Identify which cell holds the provided text, then report its [X, Y] central coordinate. 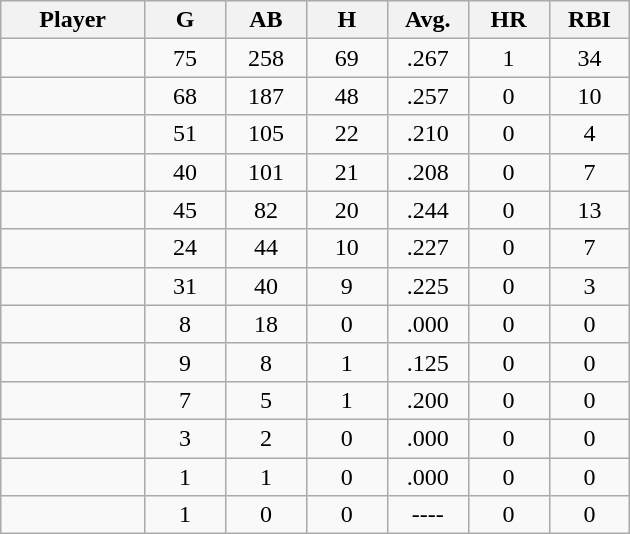
51 [186, 134]
.210 [428, 134]
H [346, 20]
4 [590, 134]
---- [428, 515]
69 [346, 58]
AB [266, 20]
44 [266, 248]
13 [590, 210]
258 [266, 58]
.208 [428, 172]
.244 [428, 210]
5 [266, 400]
20 [346, 210]
22 [346, 134]
75 [186, 58]
.227 [428, 248]
Avg. [428, 20]
34 [590, 58]
82 [266, 210]
.267 [428, 58]
21 [346, 172]
RBI [590, 20]
.257 [428, 96]
G [186, 20]
31 [186, 286]
2 [266, 438]
.125 [428, 362]
48 [346, 96]
18 [266, 324]
101 [266, 172]
187 [266, 96]
68 [186, 96]
105 [266, 134]
45 [186, 210]
.225 [428, 286]
.200 [428, 400]
Player [73, 20]
24 [186, 248]
HR [508, 20]
